Identify which cell holds the provided text, then report its [X, Y] central coordinate. 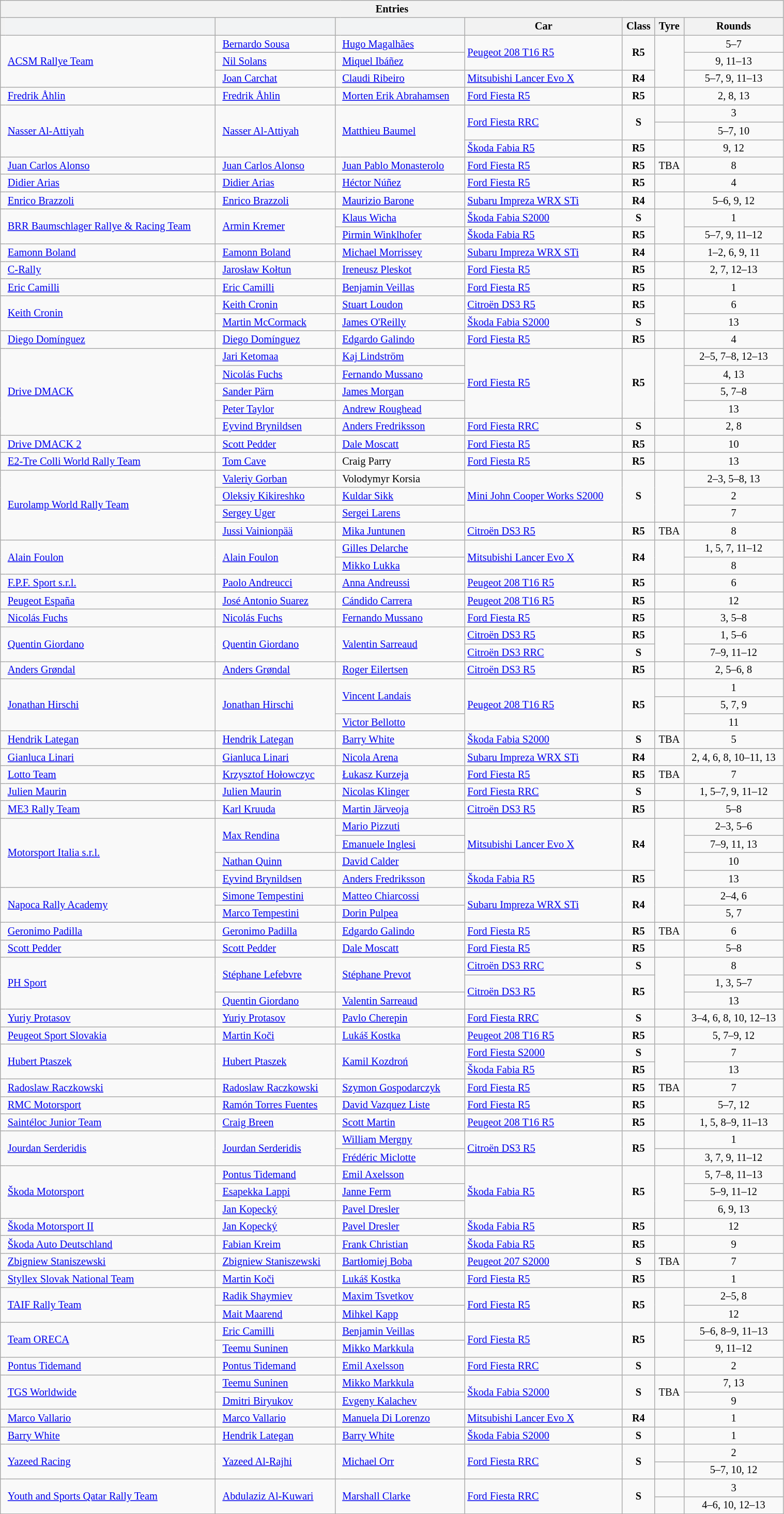
Armin Kremer [278, 226]
Matteo Chiarcossi [402, 896]
Stéphane Lefebvre [278, 974]
Peugeot 207 S2000 [544, 1262]
Jarosław Kołtun [278, 270]
3, 7, 9, 11–12 [734, 1157]
Sander Pärn [278, 392]
Mini John Cooper Works S2000 [544, 496]
Claudi Ribeiro [402, 79]
Stuart Loudon [402, 304]
ME3 Rally Team [111, 809]
Esapekka Lappi [278, 1192]
Nicola Arena [402, 757]
Kaj Lindström [402, 357]
Manuela Di Lorenzo [402, 1418]
Abdulaziz Al-Kuwari [278, 1496]
Sergey Uger [278, 513]
Volodymyr Korsia [402, 479]
2–5, 8 [734, 1296]
Jari Ketomaa [278, 357]
5–7, 9, 11–13 [734, 79]
PH Sport [111, 983]
7–9, 11–12 [734, 653]
2–4, 6 [734, 896]
2–3, 5–6 [734, 827]
3, 5–8 [734, 618]
Ford Fiesta S2000 [544, 1053]
Evgeny Kalachev [402, 1401]
9, 11–12 [734, 1349]
Szymon Gospodarczyk [402, 1088]
Lotto Team [111, 774]
Stéphane Prevot [402, 974]
5, 7, 9 [734, 705]
Škoda Motorsport [111, 1192]
Klaus Wicha [402, 218]
5–7, 12 [734, 1105]
Mihkel Kapp [402, 1314]
Karl Kruuda [278, 809]
Juan Pablo Monasterolo [402, 165]
Pavlo Cherepin [402, 1018]
Tom Cave [278, 461]
Janne Ferm [402, 1192]
5–7, 10, 12 [734, 1470]
Styllex Slovak National Team [111, 1279]
Kuldar Sikk [402, 496]
E2-Tre Colli World Rally Team [111, 461]
Andrew Roughead [402, 409]
Ramón Torres Fuentes [278, 1105]
Nicolas Klinger [402, 792]
Kamil Kozdroń [402, 1062]
C-Rally [111, 270]
Mait Maarend [278, 1314]
Scott Martin [402, 1122]
2–5, 7–8, 12–13 [734, 357]
2–3, 5–8, 13 [734, 479]
2, 8 [734, 426]
Dorin Pulpea [402, 913]
José Antonio Suarez [278, 601]
5, 7–8, 11–13 [734, 1174]
1–2, 6, 9, 11 [734, 253]
Mario Pizzuti [402, 827]
2, 8, 13 [734, 96]
Sergei Larens [402, 513]
David Vazquez Liste [402, 1105]
Rounds [734, 26]
Drive DMACK [111, 391]
Jussi Vainionpää [278, 531]
Tyre [669, 26]
Matthieu Baumel [402, 130]
Bernardo Sousa [278, 44]
Héctor Núñez [402, 183]
Michael Morrissey [402, 253]
4–6, 10, 12–13 [734, 1505]
Yazeed Racing [111, 1462]
Roger Eilertsen [402, 670]
James O'Reilly [402, 322]
Craig Parry [402, 461]
7–9, 11, 13 [734, 844]
Marco Tempestini [278, 913]
Valeriy Gorban [278, 479]
Krzysztof Hołowczyc [278, 774]
1, 3, 5–7 [734, 983]
Mikko Lukka [402, 565]
1, 5, 8–9, 11–13 [734, 1122]
Peter Taylor [278, 409]
Simone Tempestini [278, 896]
Peugeot Sport Slovakia [111, 1035]
Max Rendina [278, 835]
9, 12 [734, 148]
Paolo Andreucci [278, 583]
TGS Worldwide [111, 1391]
RMC Motorsport [111, 1105]
Anna Andreussi [402, 583]
Dmitri Biryukov [278, 1401]
ACSM Rallye Team [111, 61]
Cándido Carrera [402, 601]
Gilles Delarche [402, 548]
4, 13 [734, 374]
Frédéric Miclotte [402, 1157]
5, 7 [734, 913]
Vincent Landais [402, 696]
Morten Erik Abrahamsen [402, 96]
1, 5–7, 9, 11–12 [734, 792]
Victor Bellotto [402, 722]
Maurizio Barone [402, 201]
5–6, 8–9, 11–13 [734, 1331]
TAIF Rally Team [111, 1305]
Hugo Magalhães [402, 44]
Yazeed Al-Rajhi [278, 1462]
BRR Baumschlager Rallye & Racing Team [111, 226]
5–7, 10 [734, 131]
Łukasz Kurzeja [402, 774]
2, 5–6, 8 [734, 670]
Class [639, 26]
Ireneusz Pleskot [402, 270]
Pirmin Winklhofer [402, 235]
Eurolamp World Rally Team [111, 504]
David Calder [402, 862]
5 [734, 740]
5–6, 9, 12 [734, 201]
Frank Christian [402, 1244]
5, 7–9, 12 [734, 1035]
Drive DMACK 2 [111, 444]
F.P.F. Sport s.r.l. [111, 583]
Maxim Tsvetkov [402, 1296]
Martin Järveoja [402, 809]
Fabian Kreim [278, 1244]
James Morgan [402, 392]
2, 7, 12–13 [734, 270]
5, 7–8 [734, 392]
Team ORECA [111, 1340]
1, 5–6 [734, 635]
1, 5, 7, 11–12 [734, 548]
Joan Carchat [278, 79]
William Mergny [402, 1140]
3–4, 6, 8, 10, 12–13 [734, 1018]
Peugeot España [111, 601]
Entries [392, 9]
2, 4, 6, 8, 10–11, 13 [734, 757]
Youth and Sports Qatar Rally Team [111, 1496]
Car [544, 26]
7, 13 [734, 1383]
Nil Solans [278, 61]
Michael Orr [402, 1462]
Oleksiy Kikireshko [278, 496]
Martin McCormack [278, 322]
5–7 [734, 44]
Marshall Clarke [402, 1496]
Craig Breen [278, 1122]
Emanuele Inglesi [402, 844]
Škoda Motorsport II [111, 1227]
Radik Shaymiev [278, 1296]
Mika Juntunen [402, 531]
5–7, 9, 11–12 [734, 235]
11 [734, 722]
Nathan Quinn [278, 862]
Motorsport Italia s.r.l. [111, 853]
9, 11–13 [734, 61]
Saintéloc Junior Team [111, 1122]
Miquel Ibáñez [402, 61]
Napoca Rally Academy [111, 905]
5–9, 11–12 [734, 1192]
6, 9, 13 [734, 1210]
Bartłomiej Boba [402, 1262]
Škoda Auto Deutschland [111, 1244]
